From the cell containing the given text, extract its center point as (x, y) coordinate. 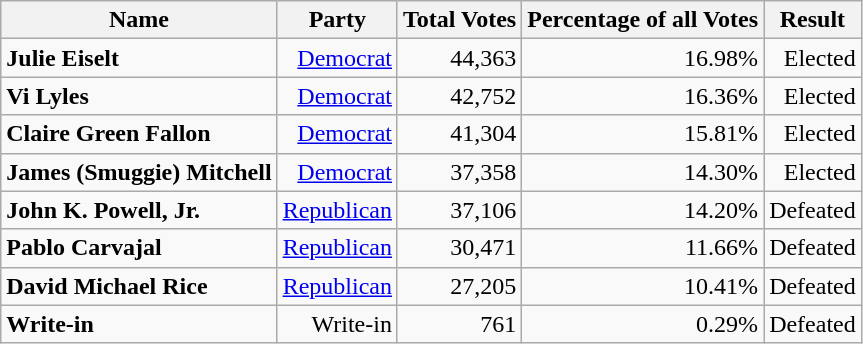
Percentage of all Votes (643, 20)
Vi Lyles (139, 96)
42,752 (459, 96)
Party (337, 20)
41,304 (459, 134)
37,106 (459, 210)
44,363 (459, 58)
Name (139, 20)
30,471 (459, 248)
David Michael Rice (139, 286)
James (Smuggie) Mitchell (139, 172)
Claire Green Fallon (139, 134)
Julie Eiselt (139, 58)
10.41% (643, 286)
761 (459, 324)
Total Votes (459, 20)
0.29% (643, 324)
John K. Powell, Jr. (139, 210)
Result (813, 20)
16.98% (643, 58)
37,358 (459, 172)
27,205 (459, 286)
16.36% (643, 96)
Pablo Carvajal (139, 248)
14.20% (643, 210)
14.30% (643, 172)
15.81% (643, 134)
11.66% (643, 248)
